Locate the cell with the specified text and output its (x, y) center coordinate. 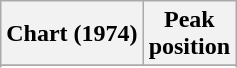
Chart (1974) (72, 34)
Peakposition (189, 34)
